Identify which cell holds the provided text, then report its (X, Y) central coordinate. 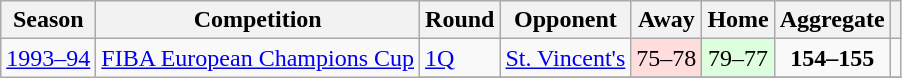
FIBA European Champions Cup (258, 58)
Away (666, 20)
Competition (258, 20)
Season (48, 20)
Home (738, 20)
1Q (460, 58)
75–78 (666, 58)
79–77 (738, 58)
154–155 (832, 58)
Aggregate (832, 20)
Opponent (566, 20)
1993–94 (48, 58)
Round (460, 20)
St. Vincent's (566, 58)
